Return the (X, Y) coordinate for the center point of the cell that contains the specified text.  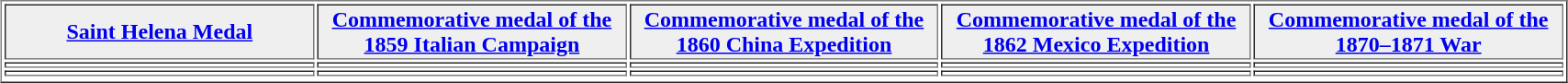
Commemorative medal of the 1862 Mexico Expedition (1096, 31)
Commemorative medal of the 1870–1871 War (1408, 31)
Commemorative medal of the 1860 China Expedition (784, 31)
Commemorative medal of the 1859 Italian Campaign (472, 31)
Saint Helena Medal (160, 31)
